Detect which cell encompasses the target text, then output its (X, Y) center coordinate. 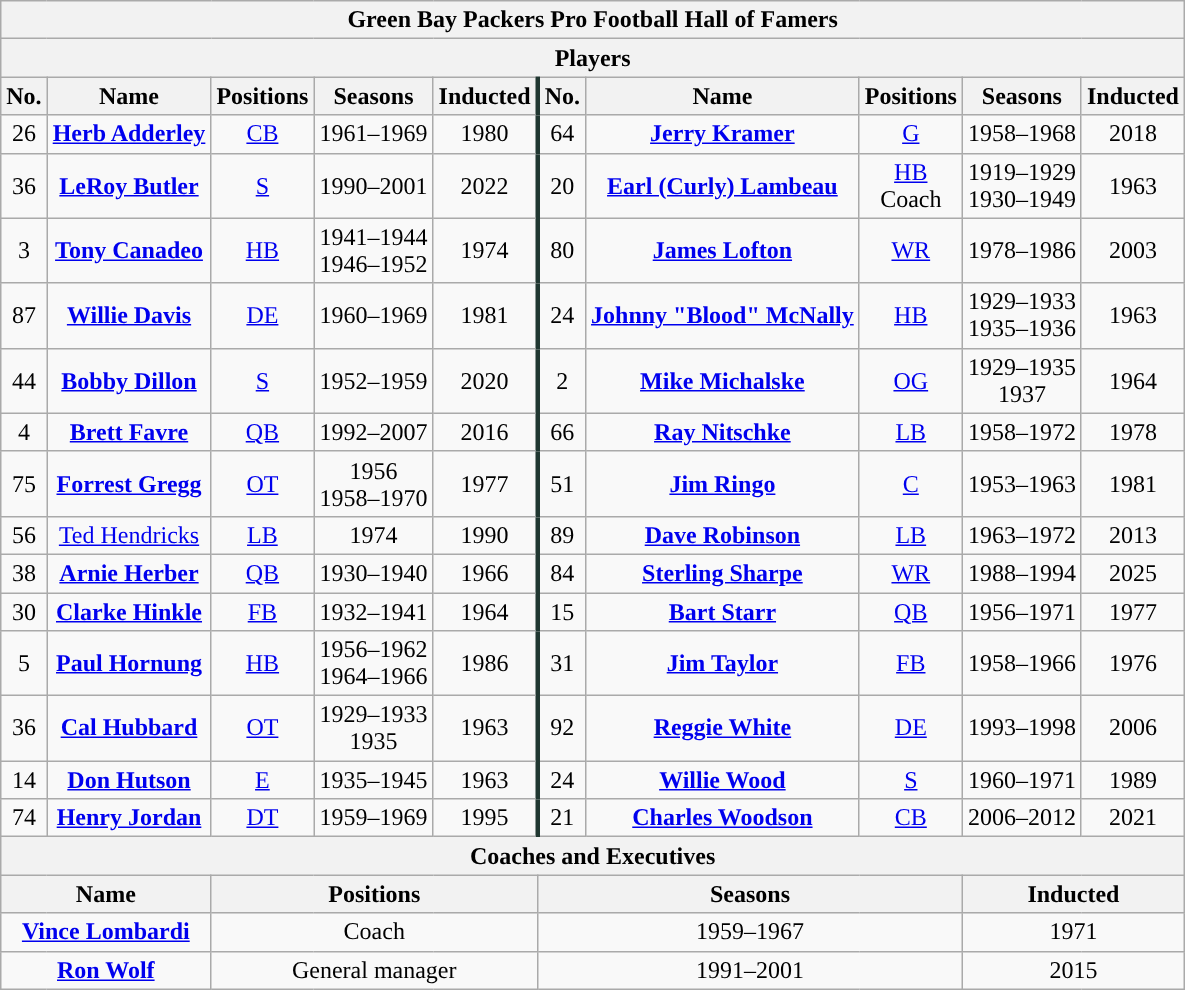
1988–1994 (1022, 573)
19561958–1970 (374, 484)
1986 (486, 664)
Willie Wood (723, 780)
2003 (1132, 250)
Paul Hornung (129, 664)
Ray Nitschke (723, 432)
1961–1969 (374, 134)
31 (562, 664)
DT (262, 818)
1990 (486, 535)
1976 (1132, 664)
Forrest Gregg (129, 484)
Players (593, 58)
Reggie White (723, 728)
1919–19291930–1949 (1022, 186)
Tony Canadeo (129, 250)
Clarke Hinkle (129, 611)
1960–1971 (1022, 780)
2 (562, 380)
Coaches and Executives (593, 856)
2025 (1132, 573)
1959–1967 (750, 932)
Herb Adderley (129, 134)
89 (562, 535)
Jerry Kramer (723, 134)
Brett Favre (129, 432)
E (262, 780)
1959–1969 (374, 818)
38 (24, 573)
1929–19351937 (1022, 380)
20 (562, 186)
1956–19621964–1966 (374, 664)
30 (24, 611)
1960–1969 (374, 316)
Henry Jordan (129, 818)
66 (562, 432)
Cal Hubbard (129, 728)
84 (562, 573)
80 (562, 250)
1929–19331935 (374, 728)
1992–2007 (374, 432)
Sterling Sharpe (723, 573)
2016 (486, 432)
Coach (374, 932)
1991–2001 (750, 970)
Green Bay Packers Pro Football Hall of Famers (593, 20)
OG (910, 380)
1952–1959 (374, 380)
74 (24, 818)
LeRoy Butler (129, 186)
1956–1971 (1022, 611)
2006 (1132, 728)
1953–1963 (1022, 484)
G (910, 134)
James Lofton (723, 250)
92 (562, 728)
75 (24, 484)
Arnie Herber (129, 573)
Charles Woodson (723, 818)
2006–2012 (1022, 818)
2018 (1132, 134)
4 (24, 432)
General manager (374, 970)
1929–19331935–1936 (1022, 316)
1978 (1132, 432)
Jim Taylor (723, 664)
5 (24, 664)
1958–1968 (1022, 134)
2015 (1073, 970)
Ron Wolf (106, 970)
44 (24, 380)
Bobby Dillon (129, 380)
C (910, 484)
1980 (486, 134)
1971 (1073, 932)
14 (24, 780)
1966 (486, 573)
Willie Davis (129, 316)
1958–1966 (1022, 664)
1930–1940 (374, 573)
2013 (1132, 535)
Earl (Curly) Lambeau (723, 186)
Vince Lombardi (106, 932)
1993–1998 (1022, 728)
1941–19441946–1952 (374, 250)
56 (24, 535)
87 (24, 316)
1932–1941 (374, 611)
1990–2001 (374, 186)
Jim Ringo (723, 484)
51 (562, 484)
1978–1986 (1022, 250)
1958–1972 (1022, 432)
Mike Michalske (723, 380)
1935–1945 (374, 780)
21 (562, 818)
26 (24, 134)
Johnny "Blood" McNally (723, 316)
2020 (486, 380)
HBCoach (910, 186)
Don Hutson (129, 780)
1995 (486, 818)
2022 (486, 186)
Dave Robinson (723, 535)
64 (562, 134)
1963–1972 (1022, 535)
2021 (1132, 818)
Ted Hendricks (129, 535)
3 (24, 250)
1989 (1132, 780)
Bart Starr (723, 611)
15 (562, 611)
